Capture the cell that displays the provided text and extract its [x, y] central coordinate. 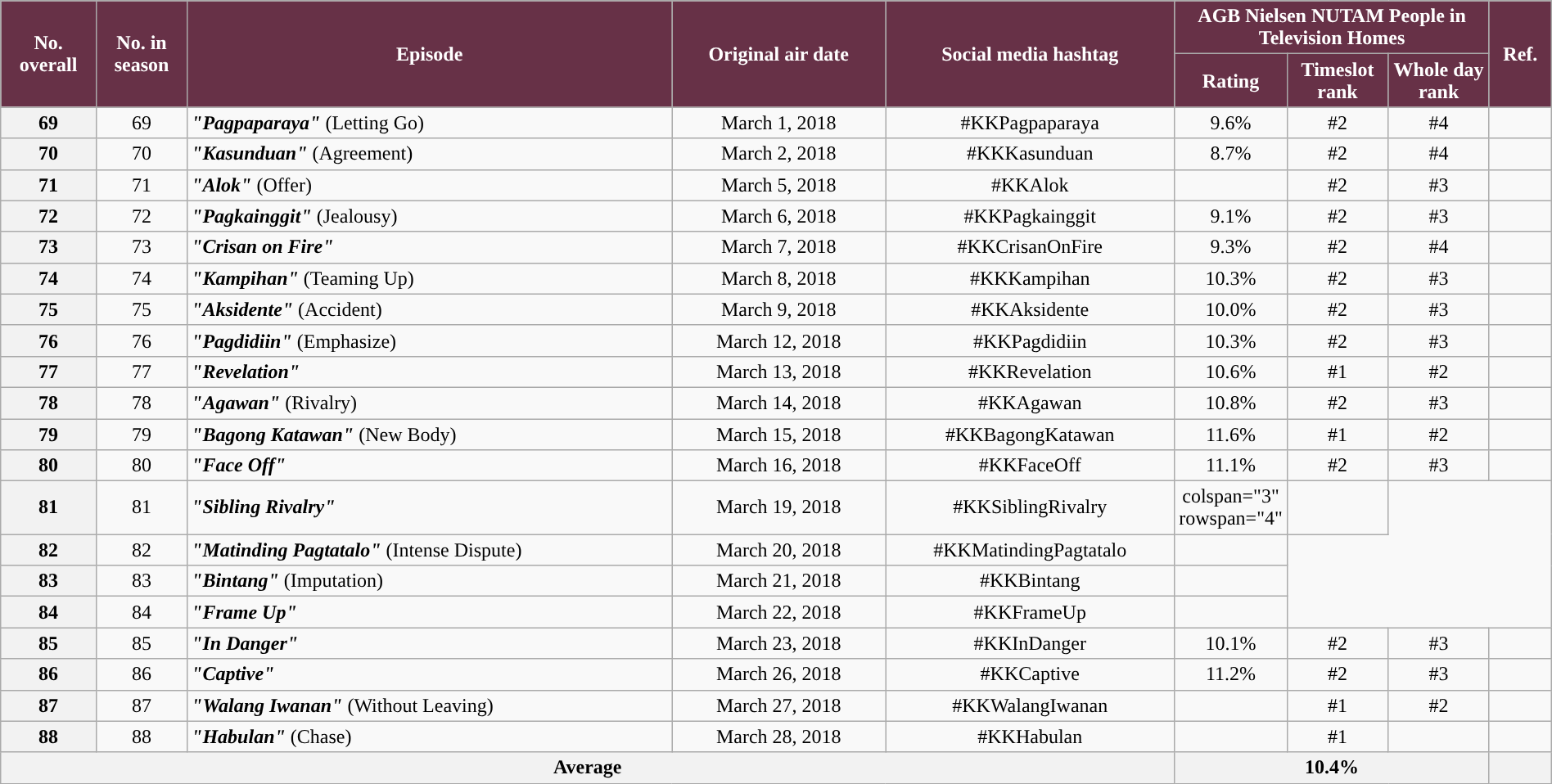
#KKAksidente [1030, 309]
No. inseason [141, 54]
colspan="3" rowspan="4" [1231, 507]
March 6, 2018 [779, 216]
March 7, 2018 [779, 247]
#KKBagongKatawan [1030, 435]
"Agawan" (Rivalry) [430, 403]
9.6% [1231, 123]
#KKKasunduan [1030, 154]
#KKRevelation [1030, 372]
Whole dayrank [1439, 80]
10.0% [1231, 309]
"Pagkainggit" (Jealousy) [430, 216]
"Alok" (Offer) [430, 185]
"Face Off" [430, 466]
March 15, 2018 [779, 435]
March 21, 2018 [779, 581]
#KKCrisanOnFire [1030, 247]
March 28, 2018 [779, 737]
#KKKampihan [1030, 278]
#KKPagpaparaya [1030, 123]
#KKSiblingRivalry [1030, 507]
#KKCaptive [1030, 674]
March 19, 2018 [779, 507]
"Frame Up" [430, 612]
9.1% [1231, 216]
"Bintang" (Imputation) [430, 581]
#KKFaceOff [1030, 466]
March 22, 2018 [779, 612]
Rating [1231, 80]
March 2, 2018 [779, 154]
March 1, 2018 [779, 123]
10.4% [1333, 768]
No.overall [49, 54]
#KKAgawan [1030, 403]
"Pagpaparaya" (Letting Go) [430, 123]
#KKFrameUp [1030, 612]
March 8, 2018 [779, 278]
"Kasunduan" (Agreement) [430, 154]
#KKPagkainggit [1030, 216]
11.1% [1231, 466]
March 12, 2018 [779, 340]
#KKPagdidiin [1030, 340]
March 14, 2018 [779, 403]
Timeslotrank [1338, 80]
#KKHabulan [1030, 737]
10.6% [1231, 372]
March 20, 2018 [779, 550]
#KKMatindingPagtatalo [1030, 550]
"Captive" [430, 674]
March 5, 2018 [779, 185]
March 27, 2018 [779, 705]
"Aksidente" (Accident) [430, 309]
March 23, 2018 [779, 643]
"Revelation" [430, 372]
Episode [430, 54]
"Habulan" (Chase) [430, 737]
"Kampihan" (Teaming Up) [430, 278]
"Bagong Katawan" (New Body) [430, 435]
"Pagdidiin" (Emphasize) [430, 340]
#KKBintang [1030, 581]
"Sibling Rivalry" [430, 507]
11.6% [1231, 435]
8.7% [1231, 154]
March 26, 2018 [779, 674]
10.1% [1231, 643]
March 13, 2018 [779, 372]
March 16, 2018 [779, 466]
"Walang Iwanan" (Without Leaving) [430, 705]
"In Danger" [430, 643]
#KKWalangIwanan [1030, 705]
Average [588, 768]
"Matinding Pagtatalo" (Intense Dispute) [430, 550]
#KKAlok [1030, 185]
11.2% [1231, 674]
9.3% [1231, 247]
Ref. [1520, 54]
March 9, 2018 [779, 309]
10.8% [1231, 403]
#KKInDanger [1030, 643]
AGB Nielsen NUTAM People in Television Homes [1333, 28]
"Crisan on Fire" [430, 247]
Original air date [779, 54]
Social media hashtag [1030, 54]
